Find where the given text appears and provide that cell's center as [X, Y] coordinate. 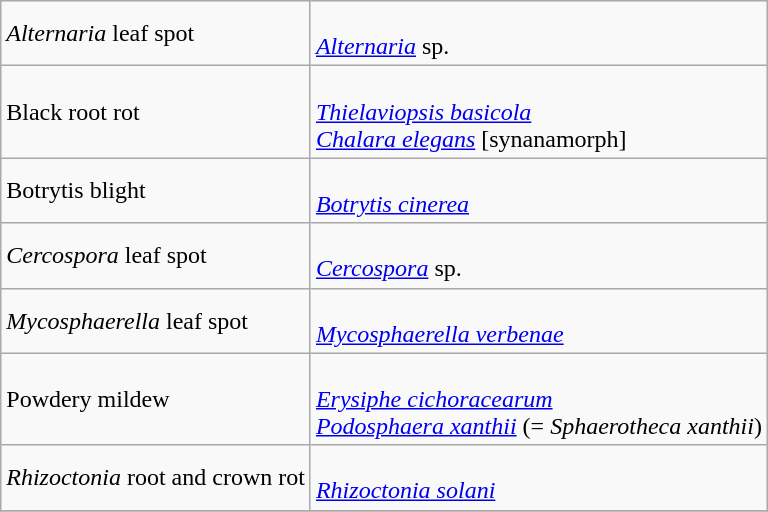
Rhizoctonia solani [538, 478]
Powdery mildew [156, 399]
Cercospora sp. [538, 256]
Botrytis blight [156, 190]
Cercospora leaf spot [156, 256]
Black root rot [156, 112]
Alternaria leaf spot [156, 34]
Mycosphaerella verbenae [538, 320]
Mycosphaerella leaf spot [156, 320]
Rhizoctonia root and crown rot [156, 478]
Erysiphe cichoracearum Podosphaera xanthii (= Sphaerotheca xanthii) [538, 399]
Botrytis cinerea [538, 190]
Alternaria sp. [538, 34]
Thielaviopsis basicola Chalara elegans [synanamorph] [538, 112]
